Detect which cell encompasses the target text, then output its [X, Y] center coordinate. 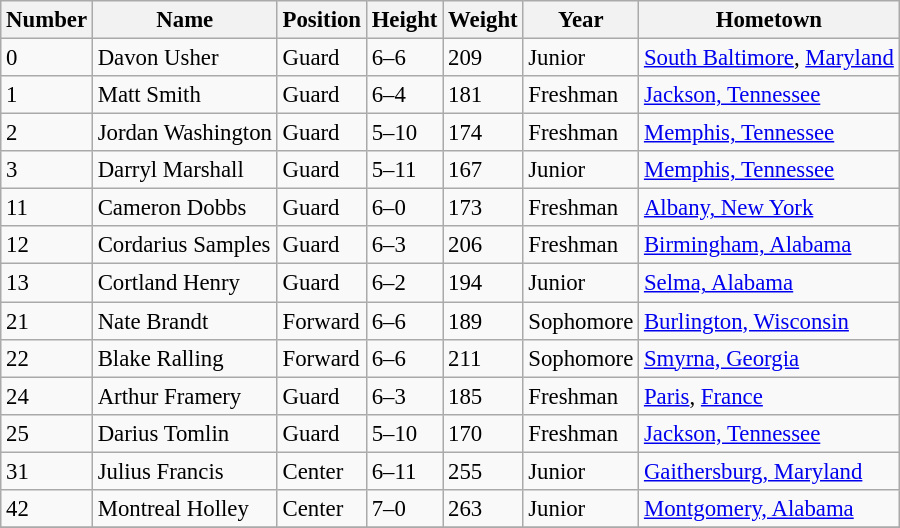
Jordan Washington [184, 133]
Gaithersburg, Maryland [770, 471]
263 [483, 509]
Name [184, 20]
Burlington, Wisconsin [770, 321]
12 [47, 245]
Montgomery, Alabama [770, 509]
Cameron Dobbs [184, 208]
Blake Ralling [184, 358]
Selma, Alabama [770, 283]
11 [47, 208]
22 [47, 358]
Arthur Framery [184, 396]
31 [47, 471]
Albany, New York [770, 208]
209 [483, 58]
2 [47, 133]
170 [483, 433]
167 [483, 170]
Julius Francis [184, 471]
South Baltimore, Maryland [770, 58]
Darius Tomlin [184, 433]
173 [483, 208]
174 [483, 133]
Number [47, 20]
7–0 [404, 509]
0 [47, 58]
Height [404, 20]
255 [483, 471]
Smyrna, Georgia [770, 358]
5–11 [404, 170]
21 [47, 321]
25 [47, 433]
1 [47, 95]
Nate Brandt [184, 321]
6–0 [404, 208]
Cortland Henry [184, 283]
Paris, France [770, 396]
194 [483, 283]
Weight [483, 20]
Birmingham, Alabama [770, 245]
Hometown [770, 20]
181 [483, 95]
Matt Smith [184, 95]
Position [322, 20]
185 [483, 396]
6–11 [404, 471]
13 [47, 283]
Montreal Holley [184, 509]
6–4 [404, 95]
42 [47, 509]
3 [47, 170]
211 [483, 358]
Cordarius Samples [184, 245]
206 [483, 245]
6–2 [404, 283]
Darryl Marshall [184, 170]
Davon Usher [184, 58]
189 [483, 321]
Year [581, 20]
24 [47, 396]
